Capture the cell that displays the provided text and extract its [x, y] central coordinate. 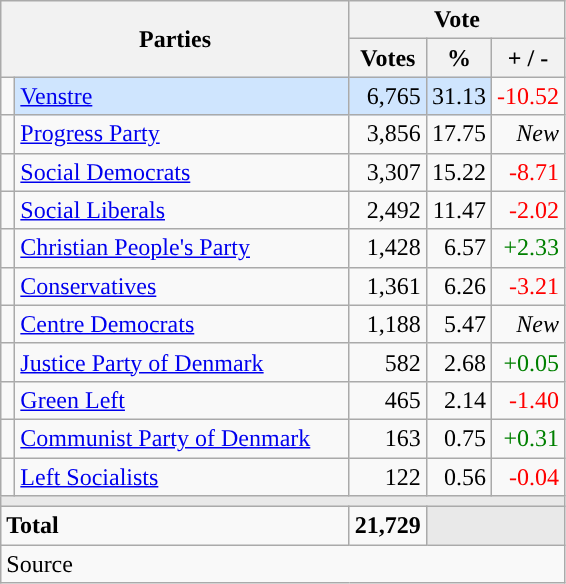
+0.31 [528, 438]
+2.33 [528, 248]
-2.02 [528, 210]
Total [176, 526]
122 [388, 477]
Social Liberals [182, 210]
-0.04 [528, 477]
1,428 [388, 248]
Venstre [182, 96]
1,361 [388, 286]
0.56 [458, 477]
15.22 [458, 172]
-10.52 [528, 96]
Left Socialists [182, 477]
6.26 [458, 286]
582 [388, 362]
21,729 [388, 526]
11.47 [458, 210]
Centre Democrats [182, 324]
-8.71 [528, 172]
2.68 [458, 362]
Votes [388, 58]
-3.21 [528, 286]
1,188 [388, 324]
Christian People's Party [182, 248]
2,492 [388, 210]
2.14 [458, 400]
Source [283, 564]
17.75 [458, 134]
163 [388, 438]
Parties [176, 39]
-1.40 [528, 400]
Vote [456, 20]
Conservatives [182, 286]
5.47 [458, 324]
Communist Party of Denmark [182, 438]
+0.05 [528, 362]
6,765 [388, 96]
Justice Party of Denmark [182, 362]
Green Left [182, 400]
+ / - [528, 58]
31.13 [458, 96]
Progress Party [182, 134]
% [458, 58]
6.57 [458, 248]
Social Democrats [182, 172]
0.75 [458, 438]
3,856 [388, 134]
465 [388, 400]
3,307 [388, 172]
